Determine the (X, Y) coordinate at the center of the cell enclosing the given text.  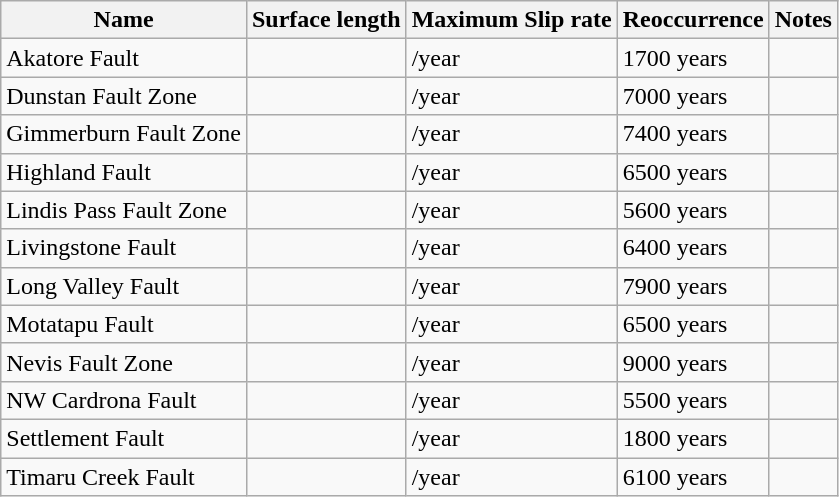
1800 years (693, 438)
Highland Fault (124, 172)
7400 years (693, 134)
Dunstan Fault Zone (124, 96)
7000 years (693, 96)
Nevis Fault Zone (124, 362)
Timaru Creek Fault (124, 477)
5500 years (693, 400)
Livingstone Fault (124, 248)
Surface length (326, 20)
5600 years (693, 210)
Name (124, 20)
Settlement Fault (124, 438)
1700 years (693, 58)
6400 years (693, 248)
6100 years (693, 477)
Akatore Fault (124, 58)
Long Valley Fault (124, 286)
9000 years (693, 362)
Notes (803, 20)
NW Cardrona Fault (124, 400)
Gimmerburn Fault Zone (124, 134)
7900 years (693, 286)
Maximum Slip rate (512, 20)
Motatapu Fault (124, 324)
Reoccurrence (693, 20)
Lindis Pass Fault Zone (124, 210)
